From the cell containing the given text, extract its center point as (x, y) coordinate. 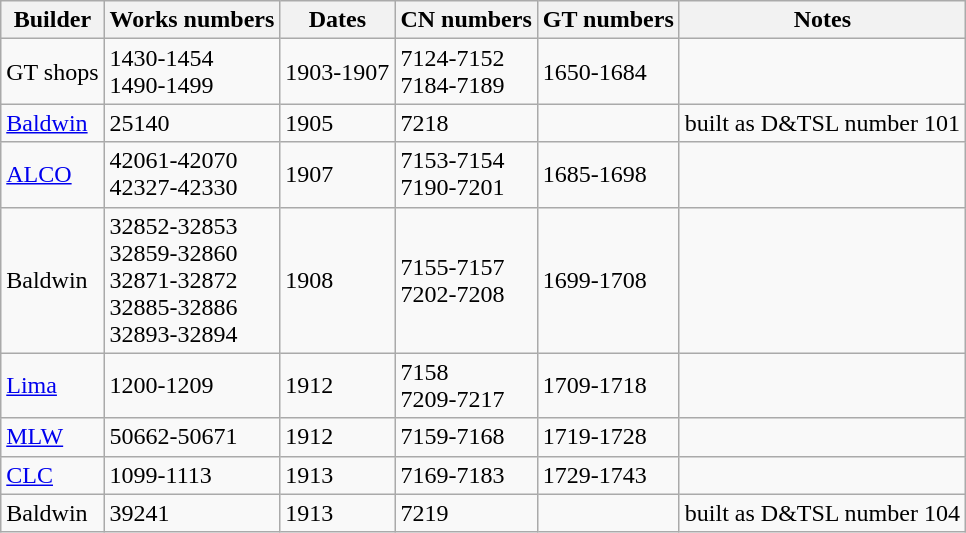
7159-7168 (466, 437)
Notes (822, 20)
Builder (52, 20)
ALCO (52, 174)
1719-1728 (608, 437)
39241 (192, 513)
GT shops (52, 72)
Works numbers (192, 20)
built as D&TSL number 104 (822, 513)
1729-1743 (608, 475)
71587209-7217 (466, 386)
1430-14541490-1499 (192, 72)
Lima (52, 386)
1699-1708 (608, 280)
1908 (338, 280)
built as D&TSL number 101 (822, 123)
7155-71577202-7208 (466, 280)
1907 (338, 174)
1685-1698 (608, 174)
7219 (466, 513)
GT numbers (608, 20)
CLC (52, 475)
Dates (338, 20)
7218 (466, 123)
1099-1113 (192, 475)
1709-1718 (608, 386)
1903-1907 (338, 72)
7153-71547190-7201 (466, 174)
32852-3285332859-3286032871-3287232885-3288632893-32894 (192, 280)
1650-1684 (608, 72)
25140 (192, 123)
MLW (52, 437)
7124-71527184-7189 (466, 72)
1200-1209 (192, 386)
CN numbers (466, 20)
42061-4207042327-42330 (192, 174)
7169-7183 (466, 475)
1905 (338, 123)
50662-50671 (192, 437)
